Identify which cell holds the provided text, then report its [X, Y] central coordinate. 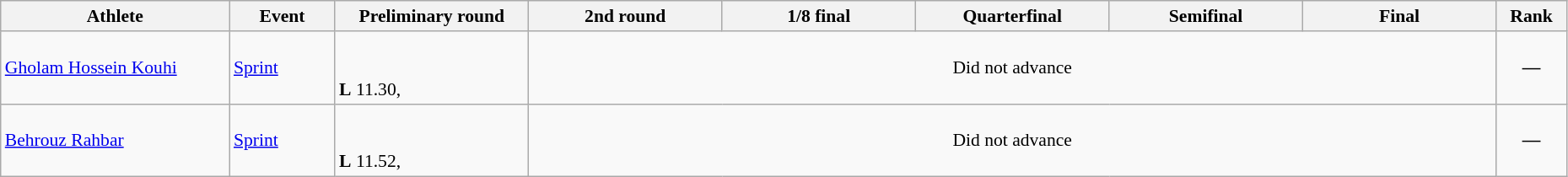
2nd round [626, 16]
Gholam Hossein Kouhi [115, 67]
Rank [1532, 16]
Event [282, 16]
L 11.52, [432, 140]
Behrouz Rahbar [115, 140]
L 11.30, [432, 67]
Final [1398, 16]
1/8 final [818, 16]
Semifinal [1206, 16]
Quarterfinal [1012, 16]
Athlete [115, 16]
Preliminary round [432, 16]
